Provide the (x, y) coordinate of the cell's center where the given text is located.  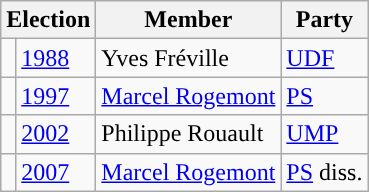
Yves Fréville (188, 58)
2007 (56, 172)
Party (324, 20)
PS (324, 96)
2002 (56, 134)
UMP (324, 134)
Member (188, 20)
1988 (56, 58)
1997 (56, 96)
Election (48, 20)
PS diss. (324, 172)
UDF (324, 58)
Philippe Rouault (188, 134)
